Find where the given text appears and provide that cell's center as (x, y) coordinate. 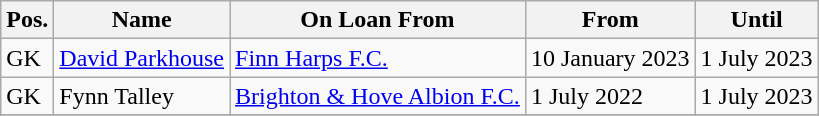
Finn Harps F.C. (378, 58)
Until (756, 20)
David Parkhouse (142, 58)
Brighton & Hove Albion F.C. (378, 96)
Pos. (28, 20)
Fynn Talley (142, 96)
From (610, 20)
1 July 2022 (610, 96)
Name (142, 20)
10 January 2023 (610, 58)
On Loan From (378, 20)
